Identify which cell holds the provided text, then report its (X, Y) central coordinate. 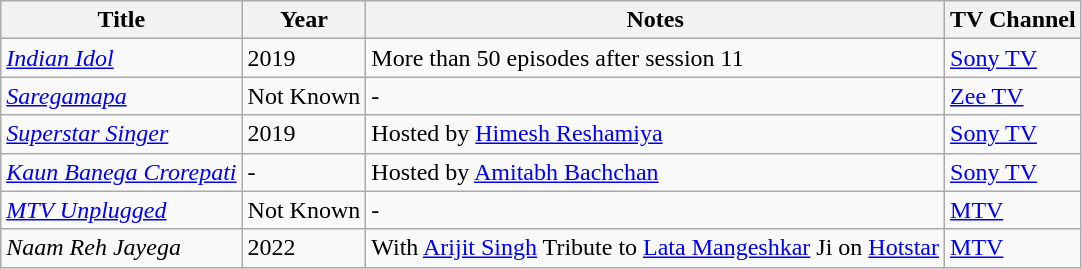
Saregamapa (122, 96)
Superstar Singer (122, 134)
Zee TV (1014, 96)
Title (122, 20)
TV Channel (1014, 20)
Kaun Banega Crorepati (122, 172)
Indian Idol (122, 58)
Hosted by Amitabh Bachchan (656, 172)
MTV Unplugged (122, 210)
Notes (656, 20)
Year (304, 20)
Hosted by Himesh Reshamiya (656, 134)
With Arijit Singh Tribute to Lata Mangeshkar Ji on Hotstar (656, 248)
Naam Reh Jayega (122, 248)
More than 50 episodes after session 11 (656, 58)
2022 (304, 248)
